Find where the given text appears and provide that cell's center as (x, y) coordinate. 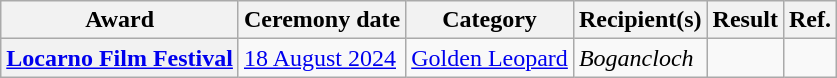
Bogancloch (640, 58)
Award (120, 20)
Golden Leopard (490, 58)
Result (745, 20)
Ceremony date (322, 20)
Category (490, 20)
Ref. (810, 20)
18 August 2024 (322, 58)
Recipient(s) (640, 20)
Locarno Film Festival (120, 58)
